Capture the cell that displays the provided text and extract its (X, Y) central coordinate. 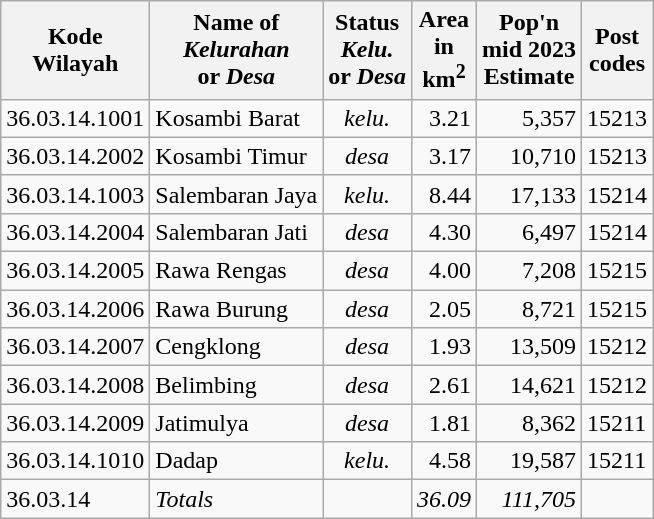
36.03.14.2002 (76, 156)
Pop'n mid 2023Estimate (528, 50)
5,357 (528, 118)
2.61 (444, 385)
2.05 (444, 309)
Belimbing (236, 385)
Kode Wilayah (76, 50)
Jatimulya (236, 423)
8.44 (444, 194)
13,509 (528, 347)
Area in km2 (444, 50)
36.03.14.1010 (76, 461)
4.00 (444, 271)
36.03.14 (76, 499)
17,133 (528, 194)
7,208 (528, 271)
36.03.14.2006 (76, 309)
36.03.14.1003 (76, 194)
36.09 (444, 499)
111,705 (528, 499)
4.58 (444, 461)
14,621 (528, 385)
36.03.14.2008 (76, 385)
Kosambi Timur (236, 156)
36.03.14.2007 (76, 347)
10,710 (528, 156)
Cengklong (236, 347)
3.21 (444, 118)
Salembaran Jaya (236, 194)
4.30 (444, 232)
1.93 (444, 347)
Salembaran Jati (236, 232)
StatusKelu. or Desa (368, 50)
6,497 (528, 232)
36.03.14.2005 (76, 271)
Postcodes (618, 50)
36.03.14.1001 (76, 118)
Rawa Rengas (236, 271)
36.03.14.2004 (76, 232)
Kosambi Barat (236, 118)
1.81 (444, 423)
3.17 (444, 156)
8,362 (528, 423)
Totals (236, 499)
36.03.14.2009 (76, 423)
Name of Kelurahan or Desa (236, 50)
8,721 (528, 309)
19,587 (528, 461)
Rawa Burung (236, 309)
Dadap (236, 461)
